From the cell containing the given text, extract its center point as (X, Y) coordinate. 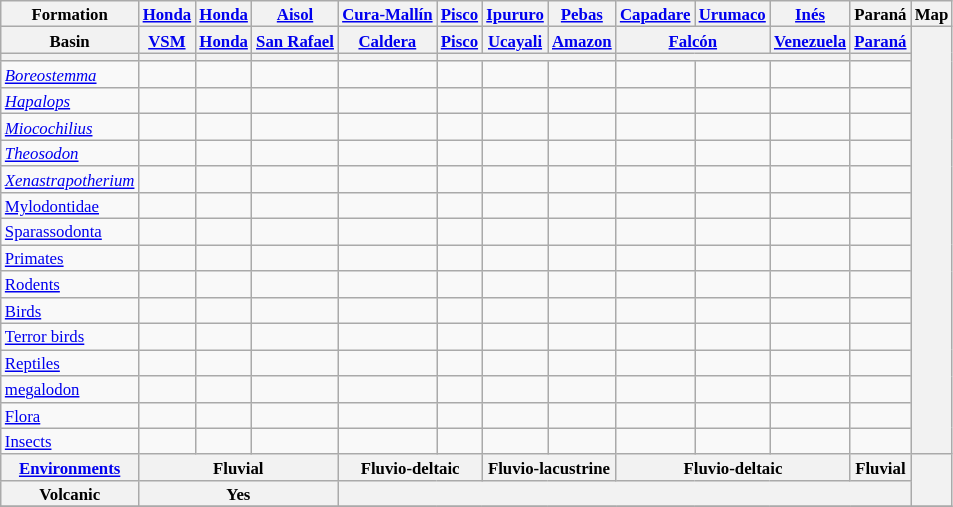
Urumaco (732, 14)
Venezuela (810, 40)
Aisol (295, 14)
San Rafael (295, 40)
Xenastrapotherium (70, 179)
Pebas (582, 14)
Caldera (388, 40)
Ucayali (515, 40)
Sparassodonta (70, 232)
Ipururo (515, 14)
Volcanic (70, 494)
Basin (70, 40)
Inés (810, 14)
Environments (70, 468)
Amazon (582, 40)
Cura-Mallín (388, 14)
Fluvio-lacustrine (549, 468)
Formation (70, 14)
megalodon (70, 389)
Boreostemma (70, 75)
Yes (239, 494)
Falcón (693, 40)
Reptiles (70, 363)
Mylodontidae (70, 206)
Hapalops (70, 101)
Theosodon (70, 153)
Capadare (656, 14)
Insects (70, 441)
VSM (168, 40)
Map (932, 14)
Flora (70, 415)
Miocochilius (70, 127)
Terror birds (70, 337)
Birds (70, 310)
Rodents (70, 284)
Primates (70, 258)
